Pinpoint the cell where the given text exists, returning its [X, Y] midpoint coordinate. 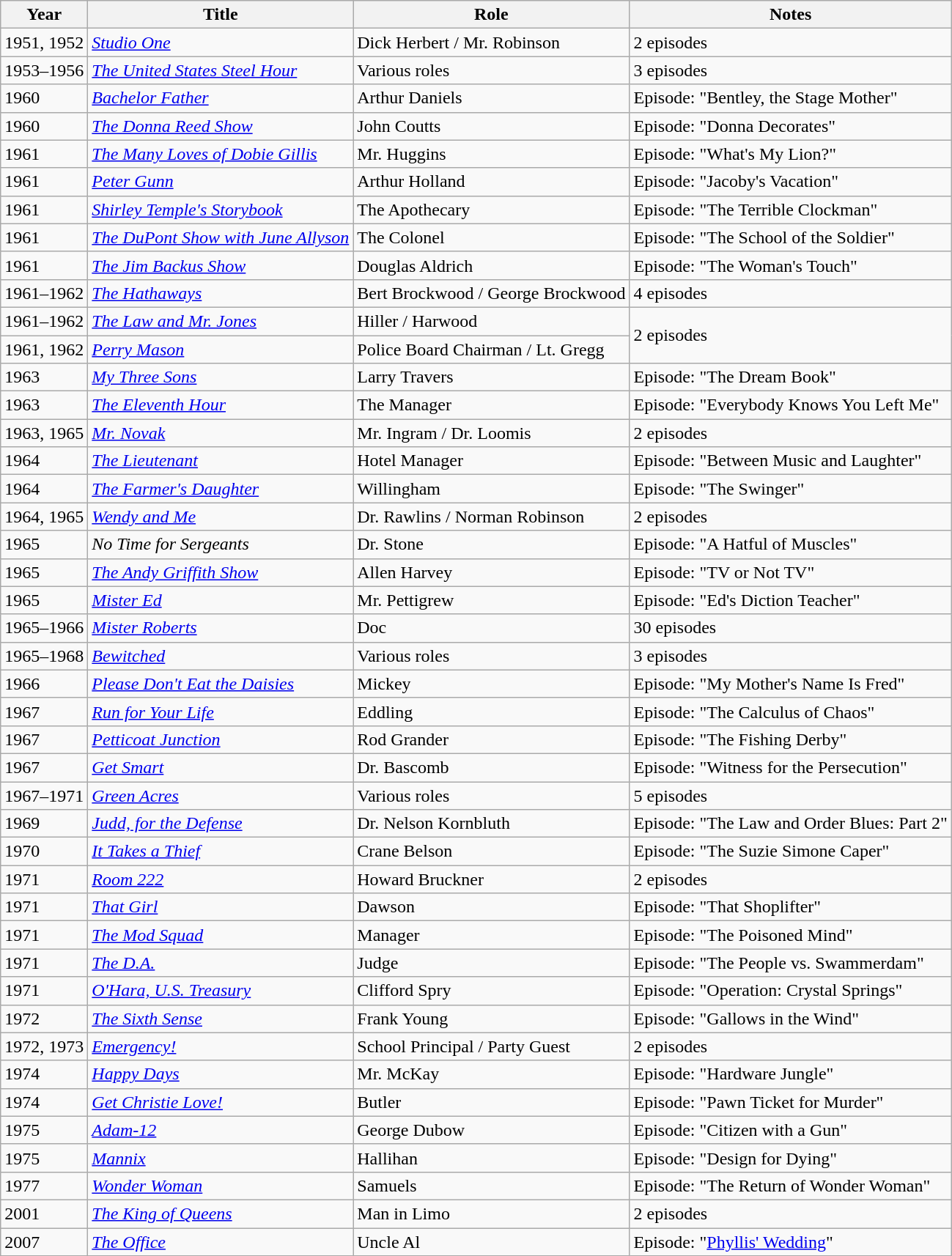
Rod Grander [491, 739]
Bachelor Father [221, 98]
1951, 1952 [44, 43]
1972, 1973 [44, 1046]
Year [44, 15]
Episode: "The Fishing Derby" [790, 739]
1969 [44, 824]
School Principal / Party Guest [491, 1046]
1961, 1962 [44, 350]
It Takes a Thief [221, 852]
Episode: "The Return of Wonder Woman" [790, 1186]
Room 222 [221, 879]
Mr. Pettigrew [491, 600]
Episode: "Between Music and Laughter" [790, 461]
Episode: "Hardware Jungle" [790, 1074]
Studio One [221, 43]
Samuels [491, 1186]
1972 [44, 1019]
No Time for Sergeants [221, 544]
Dick Herbert / Mr. Robinson [491, 43]
1965–1966 [44, 628]
The King of Queens [221, 1213]
1970 [44, 852]
Dr. Bascomb [491, 767]
Title [221, 15]
The Hathaways [221, 293]
Episode: "Ed's Diction Teacher" [790, 600]
Allen Harvey [491, 572]
The Colonel [491, 237]
Episode: "The Poisoned Mind" [790, 935]
The DuPont Show with June Allyson [221, 237]
2001 [44, 1213]
Notes [790, 15]
The Sixth Sense [221, 1019]
Butler [491, 1102]
The Law and Mr. Jones [221, 321]
1953–1956 [44, 70]
Episode: "TV or Not TV" [790, 572]
Doc [491, 628]
Mister Roberts [221, 628]
Get Smart [221, 767]
Episode: "Witness for the Persecution" [790, 767]
Willingham [491, 489]
Episode: "The Terrible Clockman" [790, 210]
Get Christie Love! [221, 1102]
Bewitched [221, 656]
The D.A. [221, 963]
Crane Belson [491, 852]
1964, 1965 [44, 517]
Frank Young [491, 1019]
Episode: "That Shoplifter" [790, 907]
My Three Sons [221, 377]
Mickey [491, 684]
Judd, for the Defense [221, 824]
Larry Travers [491, 377]
Run for Your Life [221, 712]
Perry Mason [221, 350]
Adam-12 [221, 1130]
Episode: "Pawn Ticket for Murder" [790, 1102]
Role [491, 15]
30 episodes [790, 628]
The Jim Backus Show [221, 265]
Episode: "Phyllis' Wedding" [790, 1242]
The Eleventh Hour [221, 405]
The Many Loves of Dobie Gillis [221, 154]
Man in Limo [491, 1213]
The United States Steel Hour [221, 70]
Mr. Huggins [491, 154]
Wonder Woman [221, 1186]
Emergency! [221, 1046]
That Girl [221, 907]
The Andy Griffith Show [221, 572]
Please Don't Eat the Daisies [221, 684]
Shirley Temple's Storybook [221, 210]
Arthur Daniels [491, 98]
2007 [44, 1242]
Episode: "Design for Dying" [790, 1158]
Uncle Al [491, 1242]
Mr. Ingram / Dr. Loomis [491, 433]
1963, 1965 [44, 433]
O'Hara, U.S. Treasury [221, 991]
Episode: "A Hatful of Muscles" [790, 544]
Bert Brockwood / George Brockwood [491, 293]
1965–1968 [44, 656]
Episode: "Bentley, the Stage Mother" [790, 98]
Episode: "The People vs. Swammerdam" [790, 963]
Episode: "Donna Decorates" [790, 126]
Episode: "The School of the Soldier" [790, 237]
Hallihan [491, 1158]
Dr. Stone [491, 544]
5 episodes [790, 795]
Mister Ed [221, 600]
The Farmer's Daughter [221, 489]
Episode: "The Swinger" [790, 489]
Episode: "The Law and Order Blues: Part 2" [790, 824]
Judge [491, 963]
Episode: "Jacoby's Vacation" [790, 182]
Episode: "The Suzie Simone Caper" [790, 852]
Petticoat Junction [221, 739]
Mr. McKay [491, 1074]
Dawson [491, 907]
Manager [491, 935]
1977 [44, 1186]
Episode: "The Woman's Touch" [790, 265]
Eddling [491, 712]
George Dubow [491, 1130]
Happy Days [221, 1074]
Clifford Spry [491, 991]
The Office [221, 1242]
Police Board Chairman / Lt. Gregg [491, 350]
The Lieutenant [221, 461]
Mr. Novak [221, 433]
Peter Gunn [221, 182]
Mannix [221, 1158]
Episode: "The Dream Book" [790, 377]
1966 [44, 684]
The Apothecary [491, 210]
Green Acres [221, 795]
Episode: "My Mother's Name Is Fred" [790, 684]
Douglas Aldrich [491, 265]
Episode: "Everybody Knows You Left Me" [790, 405]
Episode: "Operation: Crystal Springs" [790, 991]
Hiller / Harwood [491, 321]
Episode: "Gallows in the Wind" [790, 1019]
Dr. Nelson Kornbluth [491, 824]
The Mod Squad [221, 935]
John Coutts [491, 126]
The Donna Reed Show [221, 126]
1967–1971 [44, 795]
Dr. Rawlins / Norman Robinson [491, 517]
Episode: "What's My Lion?" [790, 154]
Episode: "The Calculus of Chaos" [790, 712]
The Manager [491, 405]
Hotel Manager [491, 461]
Howard Bruckner [491, 879]
Arthur Holland [491, 182]
Wendy and Me [221, 517]
Episode: "Citizen with a Gun" [790, 1130]
4 episodes [790, 293]
